Output the [X, Y] coordinate of the center of the cell containing the given text.  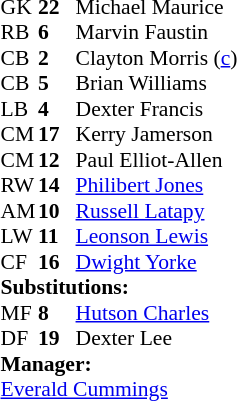
LB [20, 109]
2 [57, 58]
12 [57, 160]
11 [57, 237]
16 [57, 262]
MF [20, 313]
AM [20, 211]
10 [57, 211]
4 [57, 109]
5 [57, 83]
14 [57, 185]
RB [20, 33]
8 [57, 313]
CF [20, 262]
17 [57, 135]
19 [57, 339]
6 [57, 33]
RW [20, 185]
DF [20, 339]
LW [20, 237]
